Pinpoint the cell where the given text exists, returning its (X, Y) midpoint coordinate. 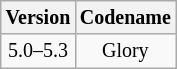
Codename (126, 18)
Glory (126, 52)
Version (38, 18)
5.0–5.3 (38, 52)
